Search for the cell housing the specified text and yield its (X, Y) center coordinate. 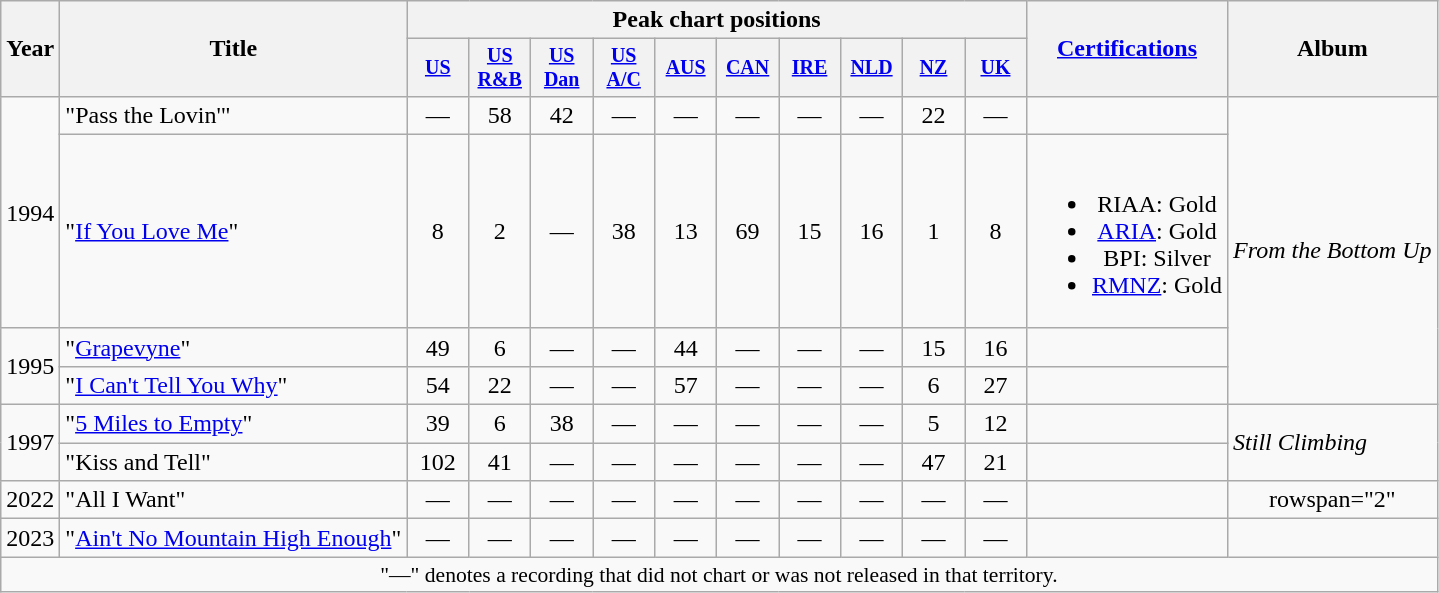
5 (934, 424)
1995 (30, 366)
USR&B (500, 68)
AUS (686, 68)
From the Bottom Up (1332, 250)
1997 (30, 443)
"Kiss and Tell" (234, 462)
Album (1332, 49)
39 (438, 424)
58 (500, 115)
1 (934, 231)
54 (438, 385)
Certifications (1126, 49)
69 (748, 231)
12 (995, 424)
NZ (934, 68)
41 (500, 462)
1994 (30, 212)
21 (995, 462)
57 (686, 385)
"Pass the Lovin'" (234, 115)
CAN (748, 68)
2022 (30, 500)
42 (562, 115)
"5 Miles to Empty" (234, 424)
44 (686, 347)
Title (234, 49)
"—" denotes a recording that did not chart or was not released in that territory. (719, 575)
102 (438, 462)
NLD (872, 68)
rowspan="2" (1332, 500)
USDan (562, 68)
2 (500, 231)
27 (995, 385)
Still Climbing (1332, 443)
Year (30, 49)
"Ain't No Mountain High Enough" (234, 538)
49 (438, 347)
"Grapevyne" (234, 347)
47 (934, 462)
2023 (30, 538)
"I Can't Tell You Why" (234, 385)
"All I Want" (234, 500)
USA/C (624, 68)
RIAA: GoldARIA: GoldBPI: SilverRMNZ: Gold (1126, 231)
"If You Love Me" (234, 231)
Peak chart positions (717, 20)
13 (686, 231)
US (438, 68)
IRE (810, 68)
UK (995, 68)
